Output the (x, y) coordinate of the center of the cell containing the given text.  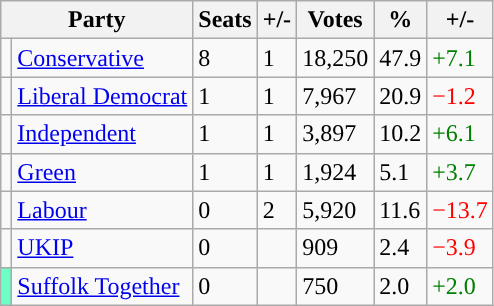
+6.1 (460, 134)
UKIP (102, 248)
Seats (225, 20)
47.9 (400, 58)
−3.9 (460, 248)
909 (336, 248)
1,924 (336, 172)
% (400, 20)
+7.1 (460, 58)
5.1 (400, 172)
8 (225, 58)
Suffolk Together (102, 286)
−1.2 (460, 96)
Labour (102, 210)
2.4 (400, 248)
+3.7 (460, 172)
Independent (102, 134)
10.2 (400, 134)
2.0 (400, 286)
−13.7 (460, 210)
7,967 (336, 96)
2 (276, 210)
11.6 (400, 210)
Green (102, 172)
Votes (336, 20)
+2.0 (460, 286)
Party (97, 20)
20.9 (400, 96)
Liberal Democrat (102, 96)
3,897 (336, 134)
18,250 (336, 58)
750 (336, 286)
5,920 (336, 210)
Conservative (102, 58)
